Output the [x, y] coordinate of the center of the cell containing the given text.  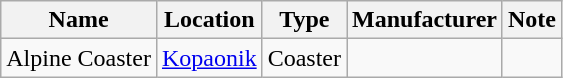
Manufacturer [425, 20]
Name [79, 20]
Kopaonik [209, 58]
Alpine Coaster [79, 58]
Coaster [304, 58]
Location [209, 20]
Type [304, 20]
Note [532, 20]
